From the cell containing the given text, extract its center point as [X, Y] coordinate. 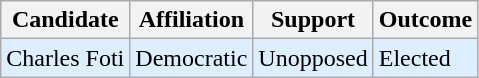
Outcome [425, 20]
Support [313, 20]
Charles Foti [66, 58]
Candidate [66, 20]
Affiliation [192, 20]
Democratic [192, 58]
Elected [425, 58]
Unopposed [313, 58]
